Find where the given text appears and provide that cell's center as (X, Y) coordinate. 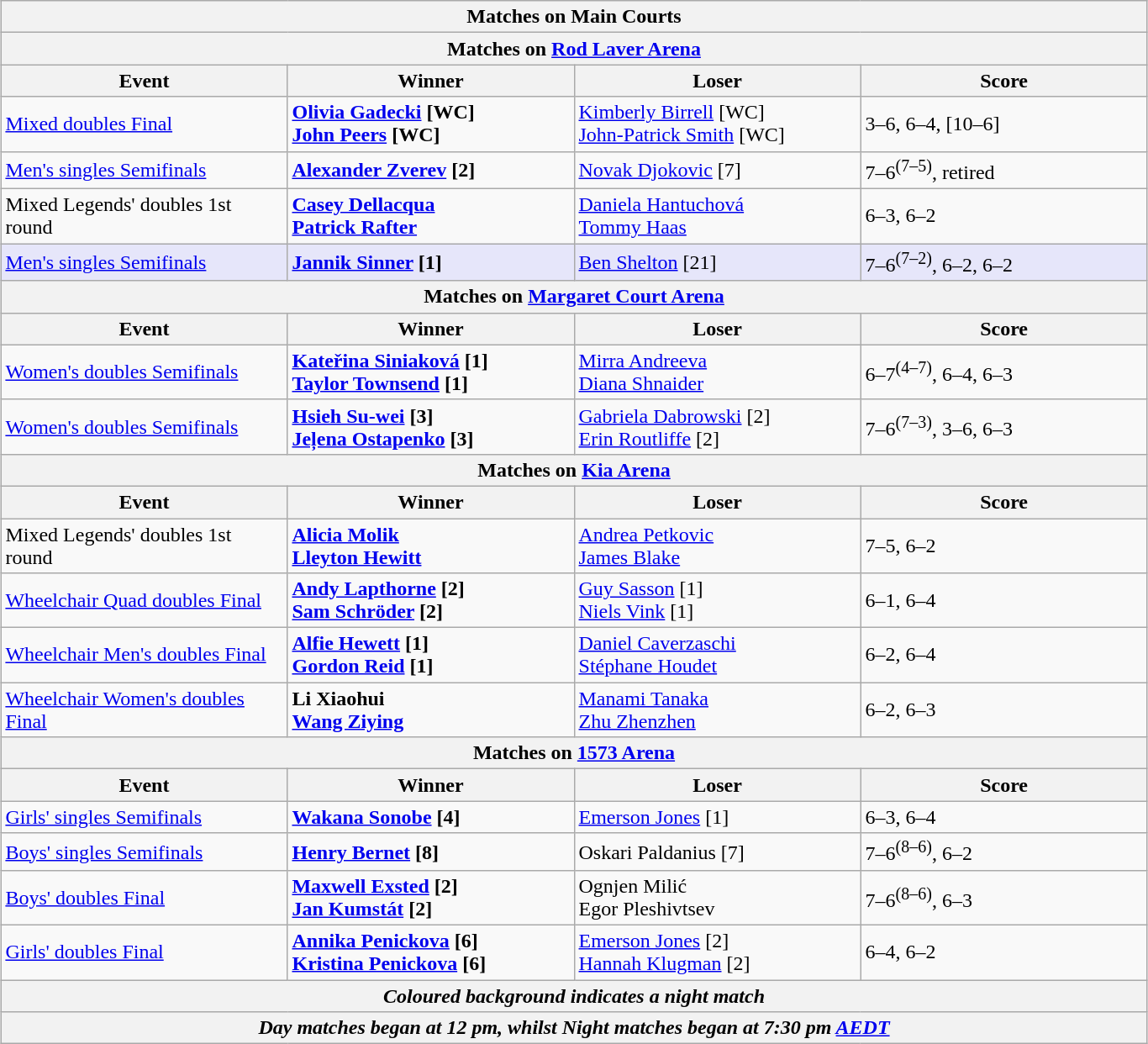
6–3, 6–4 (1003, 817)
Matches on 1573 Arena (574, 753)
3–6, 6–4, [10–6] (1003, 124)
Casey Dellacqua Patrick Rafter (430, 217)
Day matches began at 12 pm, whilst Night matches began at 7:30 pm AEDT (574, 1028)
7–5, 6–2 (1003, 546)
Girls' doubles Final (145, 953)
6–1, 6–4 (1003, 600)
Wheelchair Men's doubles Final (145, 656)
Andy Lapthorne [2] Sam Schröder [2] (430, 600)
Emerson Jones [1] (718, 817)
6–4, 6–2 (1003, 953)
Mixed doubles Final (145, 124)
Daniela Hantuchová Tommy Haas (718, 217)
Maxwell Exsted [2] Jan Kumstát [2] (430, 898)
Olivia Gadecki [WC] John Peers [WC] (430, 124)
Guy Sasson [1] Niels Vink [1] (718, 600)
Ognjen Milić Egor Pleshivtsev (718, 898)
7–6(8–6), 6–2 (1003, 852)
7–6(8–6), 6–3 (1003, 898)
Annika Penickova [6] Kristina Penickova [6] (430, 953)
Andrea Petkovic James Blake (718, 546)
Boys' doubles Final (145, 898)
Wakana Sonobe [4] (430, 817)
Jannik Sinner [1] (430, 262)
Henry Bernet [8] (430, 852)
Hsieh Su-wei [3] Jeļena Ostapenko [3] (430, 427)
Alfie Hewett [1] Gordon Reid [1] (430, 656)
6–3, 6–2 (1003, 217)
6–2, 6–3 (1003, 709)
Matches on Kia Arena (574, 470)
Daniel Caverzaschi Stéphane Houdet (718, 656)
Wheelchair Quad doubles Final (145, 600)
Alexander Zverev [2] (430, 170)
6–2, 6–4 (1003, 656)
7–6(7–2), 6–2, 6–2 (1003, 262)
Emerson Jones [2] Hannah Klugman [2] (718, 953)
7–6(7–3), 3–6, 6–3 (1003, 427)
Wheelchair Women's doubles Final (145, 709)
Mirra Andreeva Diana Shnaider (718, 372)
Matches on Margaret Court Arena (574, 297)
Manami Tanaka Zhu Zhenzhen (718, 709)
Li Xiaohui Wang Ziying (430, 709)
Matches on Rod Laver Arena (574, 49)
Ben Shelton [21] (718, 262)
Novak Djokovic [7] (718, 170)
Kateřina Siniaková [1] Taylor Townsend [1] (430, 372)
Oskari Paldanius [7] (718, 852)
6–7(4–7), 6–4, 6–3 (1003, 372)
Coloured background indicates a night match (574, 996)
Matches on Main Courts (574, 17)
Girls' singles Semifinals (145, 817)
Gabriela Dabrowski [2] Erin Routliffe [2] (718, 427)
Kimberly Birrell [WC] John-Patrick Smith [WC] (718, 124)
7–6(7–5), retired (1003, 170)
Boys' singles Semifinals (145, 852)
Alicia Molik Lleyton Hewitt (430, 546)
